Return [X, Y] of the center of cell containing provided text 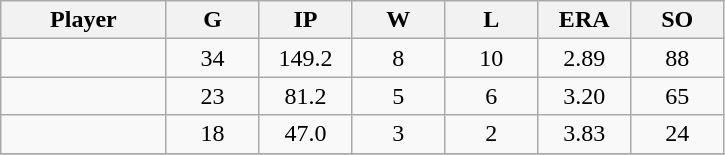
18 [212, 134]
10 [492, 58]
ERA [584, 20]
Player [84, 20]
3.83 [584, 134]
34 [212, 58]
IP [306, 20]
23 [212, 96]
6 [492, 96]
L [492, 20]
8 [398, 58]
5 [398, 96]
24 [678, 134]
2 [492, 134]
W [398, 20]
3 [398, 134]
3.20 [584, 96]
2.89 [584, 58]
G [212, 20]
81.2 [306, 96]
88 [678, 58]
65 [678, 96]
47.0 [306, 134]
149.2 [306, 58]
SO [678, 20]
